From the cell containing the given text, extract its center point as (x, y) coordinate. 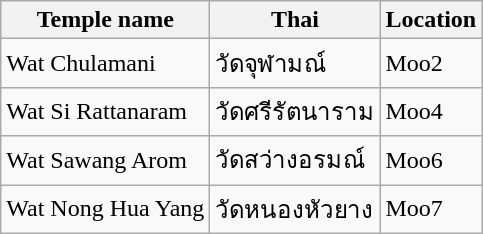
Wat Chulamani (106, 64)
วัดศรีรัตนาราม (295, 112)
วัดจุฬามณ์ (295, 64)
วัดสว่างอรมณ์ (295, 160)
Thai (295, 20)
Location (431, 20)
Moo7 (431, 208)
Wat Sawang Arom (106, 160)
Moo6 (431, 160)
วัดหนองหัวยาง (295, 208)
Moo4 (431, 112)
Moo2 (431, 64)
Wat Nong Hua Yang (106, 208)
Temple name (106, 20)
Wat Si Rattanaram (106, 112)
